Identify which cell holds the provided text, then report its (X, Y) central coordinate. 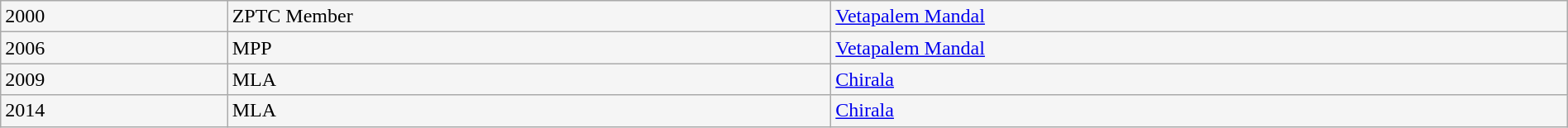
2000 (114, 17)
MPP (529, 48)
2009 (114, 79)
ZPTC Member (529, 17)
2006 (114, 48)
2014 (114, 111)
